For the text-containing cell, return its midpoint in [x, y] coordinate format. 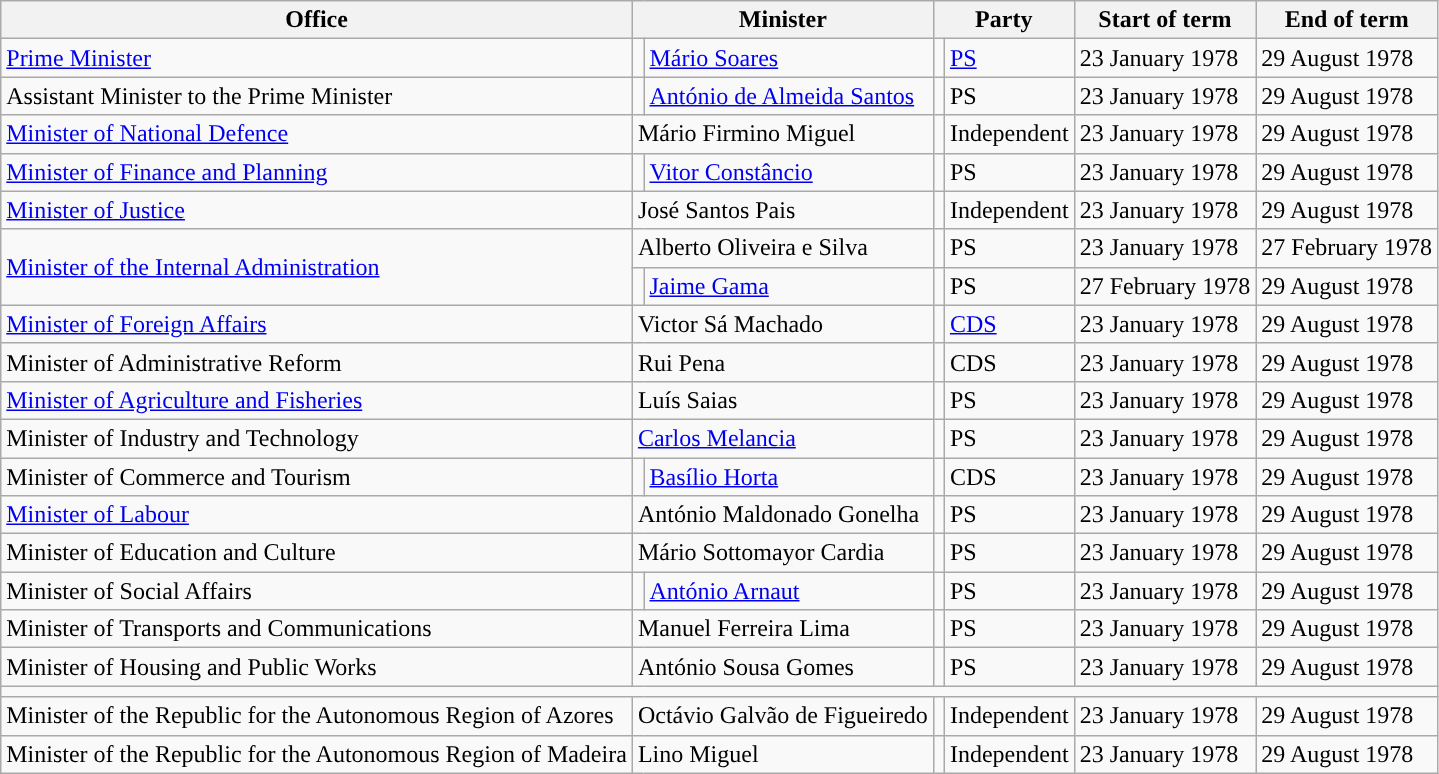
Mário Firmino Miguel [782, 134]
Minister of the Republic for the Autonomous Region of Madeira [317, 754]
Minister of National Defence [317, 134]
Minister of Justice [317, 210]
Manuel Ferreira Lima [782, 629]
End of term [1347, 20]
Minister of Agriculture and Fisheries [317, 400]
Start of term [1165, 20]
Mário Soares [788, 58]
Minister [782, 20]
Lino Miguel [782, 754]
Luís Saias [782, 400]
Basílio Horta [788, 477]
Minister of the Republic for the Autonomous Region of Azores [317, 716]
Jaime Gama [788, 286]
Party [1004, 20]
Minister of Labour [317, 515]
Minister of Commerce and Tourism [317, 477]
Minister of Housing and Public Works [317, 667]
Office [317, 20]
Octávio Galvão de Figueiredo [782, 716]
António Arnaut [788, 591]
Carlos Melancia [782, 438]
Victor Sá Machado [782, 324]
Assistant Minister to the Prime Minister [317, 96]
José Santos Pais [782, 210]
Minister of Social Affairs [317, 591]
Minister of Finance and Planning [317, 172]
Minister of Industry and Technology [317, 438]
Alberto Oliveira e Silva [782, 248]
Minister of the Internal Administration [317, 267]
Minister of Transports and Communications [317, 629]
Minister of Foreign Affairs [317, 324]
António de Almeida Santos [788, 96]
Vitor Constâncio [788, 172]
Rui Pena [782, 362]
António Sousa Gomes [782, 667]
Mário Sottomayor Cardia [782, 553]
António Maldonado Gonelha [782, 515]
Prime Minister [317, 58]
Minister of Administrative Reform [317, 362]
Minister of Education and Culture [317, 553]
